Search for the cell housing the specified text and yield its (X, Y) center coordinate. 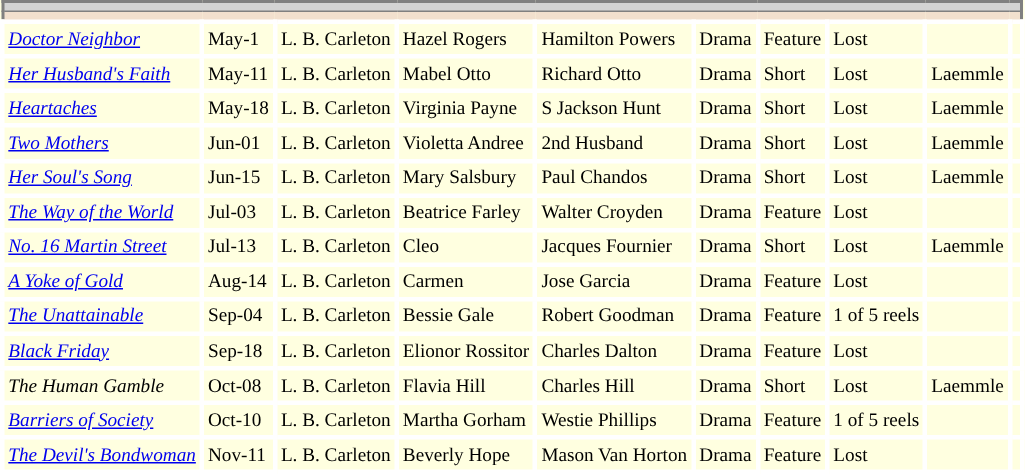
Jun-15 (238, 178)
Nov-11 (238, 456)
Westie Phillips (614, 420)
Heartaches (102, 108)
Beatrice Farley (466, 212)
Violetta Andree (466, 144)
Cleo (466, 248)
Jul-13 (238, 248)
Mary Salsbury (466, 178)
May-11 (238, 74)
Martha Gorham (466, 420)
Sep-04 (238, 316)
Sep-18 (238, 352)
Bessie Gale (466, 316)
Charles Dalton (614, 352)
2nd Husband (614, 144)
Her Soul's Song (102, 178)
Two Mothers (102, 144)
Carmen (466, 282)
Oct-08 (238, 386)
Beverly Hope (466, 456)
Jose Garcia (614, 282)
Paul Chandos (614, 178)
Mason Van Horton (614, 456)
Richard Otto (614, 74)
May-1 (238, 40)
Aug-14 (238, 282)
Robert Goodman (614, 316)
A Yoke of Gold (102, 282)
Jun-01 (238, 144)
Walter Croyden (614, 212)
Doctor Neighbor (102, 40)
S Jackson Hunt (614, 108)
Barriers of Society (102, 420)
Hamilton Powers (614, 40)
Hazel Rogers (466, 40)
May-18 (238, 108)
Her Husband's Faith (102, 74)
The Way of the World (102, 212)
The Devil's Bondwoman (102, 456)
Charles Hill (614, 386)
The Human Gamble (102, 386)
Elionor Rossitor (466, 352)
No. 16 Martin Street (102, 248)
The Unattainable (102, 316)
Flavia Hill (466, 386)
Jacques Fournier (614, 248)
Black Friday (102, 352)
Oct-10 (238, 420)
Virginia Payne (466, 108)
Jul-03 (238, 212)
Mabel Otto (466, 74)
